Find where the given text appears and provide that cell's center as (x, y) coordinate. 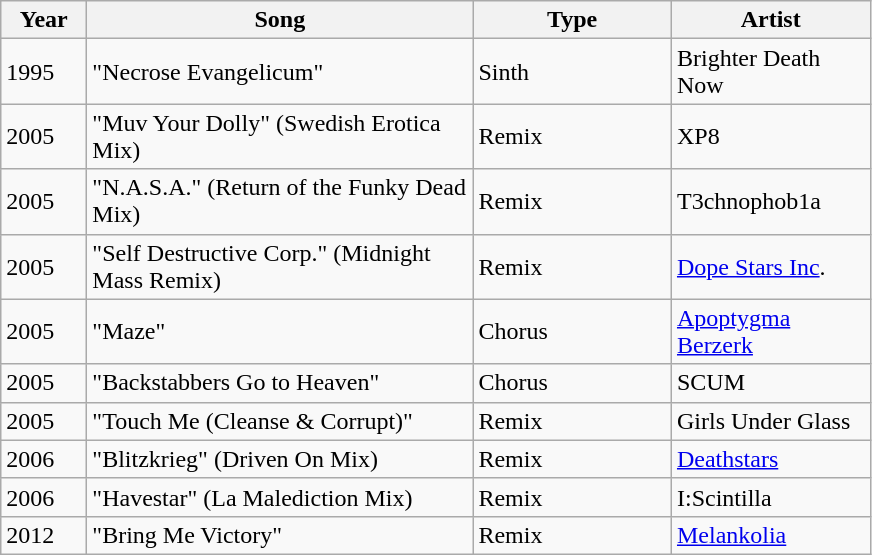
Girls Under Glass (770, 421)
"Touch Me (Cleanse & Corrupt)" (280, 421)
SCUM (770, 383)
"Blitzkrieg" (Driven On Mix) (280, 459)
I:Scintilla (770, 497)
"N.A.S.A." (Return of the Funky Dead Mix) (280, 202)
Dope Stars Inc. (770, 266)
"Bring Me Victory" (280, 535)
T3chnophob1a (770, 202)
Type (572, 20)
Year (44, 20)
Artist (770, 20)
Deathstars (770, 459)
Song (280, 20)
"Necrose Evangelicum" (280, 72)
Brighter Death Now (770, 72)
"Backstabbers Go to Heaven" (280, 383)
Sinth (572, 72)
2012 (44, 535)
"Maze" (280, 332)
"Muv Your Dolly" (Swedish Erotica Mix) (280, 136)
1995 (44, 72)
Apoptygma Berzerk (770, 332)
"Self Destructive Corp." (Midnight Mass Remix) (280, 266)
Melankolia (770, 535)
XP8 (770, 136)
"Havestar" (La Malediction Mix) (280, 497)
